Provide the (x, y) coordinate of the cell's center where the given text is located.  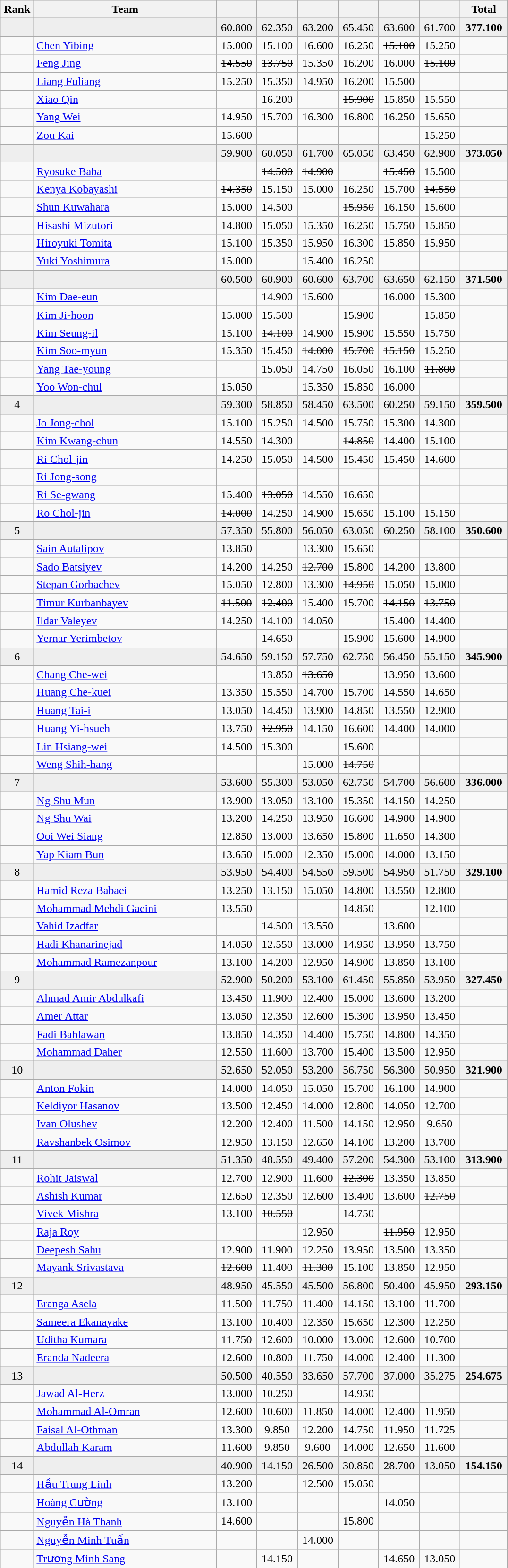
Lin Hsiang-wei (125, 746)
11.725 (440, 1430)
56.450 (399, 656)
12.750 (440, 1196)
Ri Se-gwang (125, 494)
63.050 (358, 531)
14.450 (277, 710)
254.675 (483, 1376)
45.950 (440, 1286)
Chen Yibing (125, 45)
Jo Jong-chol (125, 423)
Yernar Yerimbetov (125, 639)
10.250 (277, 1394)
65.450 (358, 27)
52.900 (237, 980)
14.700 (318, 692)
62.900 (440, 153)
Kenya Kobayashi (125, 189)
40.900 (237, 1466)
Hầu Trung Linh (125, 1484)
Ro Chol-jin (125, 512)
Chang Che-wei (125, 674)
11.650 (399, 836)
9 (17, 980)
10.400 (277, 1321)
11.800 (440, 369)
13.250 (237, 890)
40.550 (277, 1376)
16.650 (358, 494)
12.850 (237, 836)
Vahid Izadfar (125, 926)
Stepan Gorbachev (125, 585)
60.050 (277, 153)
Xiao Qin (125, 99)
Mohammad Al-Omran (125, 1412)
10.600 (277, 1412)
55.850 (399, 980)
37.000 (399, 1376)
Keldiyor Hasanov (125, 1106)
Ravshanbek Osimov (125, 1142)
Yap Kiam Bun (125, 854)
377.100 (483, 27)
Yang Wei (125, 117)
10 (17, 1070)
Hiroyuki Tomita (125, 243)
Mohammad Daher (125, 1052)
4 (17, 405)
Ivan Olushev (125, 1124)
56.600 (440, 782)
63.700 (358, 279)
Huang Tai-i (125, 710)
54.400 (277, 872)
Fadi Bahlawan (125, 1034)
Ooi Wei Siang (125, 836)
55.800 (277, 531)
58.850 (277, 405)
26.500 (318, 1466)
373.050 (483, 153)
Raja Roy (125, 1232)
56.800 (358, 1286)
57.750 (318, 656)
57.350 (237, 531)
327.450 (483, 980)
Trương Minh Sang (125, 1559)
154.150 (483, 1466)
59.500 (358, 872)
11 (17, 1160)
9.600 (318, 1448)
Ashish Kumar (125, 1196)
Ryosuke Baba (125, 171)
Hadi Khanarinejad (125, 944)
Abdullah Karam (125, 1448)
Kim Kwang-chun (125, 441)
55.300 (277, 782)
Ng Shu Wai (125, 818)
57.200 (358, 1160)
52.650 (237, 1070)
9.650 (440, 1124)
Sain Autalipov (125, 549)
Eranga Asela (125, 1304)
57.700 (358, 1376)
50.950 (440, 1070)
Yuki Yoshimura (125, 261)
48.950 (237, 1286)
59.900 (237, 153)
12.500 (318, 1484)
Sado Batsiyev (125, 567)
350.600 (483, 531)
Uditha Kumara (125, 1339)
Hisashi Mizutori (125, 225)
321.900 (483, 1070)
Rohit Jaiswal (125, 1178)
Ildar Valeyev (125, 621)
50.500 (237, 1376)
55.150 (440, 656)
336.000 (483, 782)
60.500 (237, 279)
50.200 (277, 980)
54.650 (237, 656)
Timur Kurbanbayev (125, 603)
56.300 (399, 1070)
61.450 (358, 980)
11.850 (318, 1412)
329.100 (483, 872)
28.700 (399, 1466)
10.000 (318, 1339)
60.800 (237, 27)
30.850 (358, 1466)
Zou Kai (125, 135)
16.150 (399, 207)
54.950 (399, 872)
Ri Chol-jin (125, 459)
Ng Shu Mun (125, 801)
Yang Tae-young (125, 369)
45.550 (277, 1286)
62.150 (440, 279)
Shun Kuwahara (125, 207)
Huang Che-kuei (125, 692)
359.500 (483, 405)
13.400 (358, 1196)
Sameera Ekanayake (125, 1321)
Amer Attar (125, 1016)
Anton Fokin (125, 1088)
16.050 (358, 369)
49.400 (318, 1160)
12.450 (277, 1106)
52.050 (277, 1070)
Eranda Nadeera (125, 1357)
Mohammad Ramezanpour (125, 962)
Huang Yi-hsueh (125, 728)
Feng Jing (125, 63)
5 (17, 531)
Yoo Won-chul (125, 387)
10.550 (277, 1214)
12.100 (440, 908)
54.550 (318, 872)
Jawad Al-Herz (125, 1394)
Weng Shih-hang (125, 764)
58.100 (440, 531)
7 (17, 782)
Liang Fuliang (125, 81)
Total (483, 9)
13 (17, 1376)
Ahmad Amir Abdulkafi (125, 998)
10.800 (277, 1357)
293.150 (483, 1286)
Hoàng Cường (125, 1502)
Kim Ji-hoon (125, 315)
51.750 (440, 872)
Faisal Al-Othman (125, 1430)
11.700 (440, 1304)
6 (17, 656)
54.300 (399, 1160)
Mohammad Mehdi Gaeini (125, 908)
Mayank Srivastava (125, 1268)
16.800 (358, 117)
54.700 (399, 782)
53.600 (237, 782)
62.350 (277, 27)
56.750 (358, 1070)
58.450 (318, 405)
51.350 (237, 1160)
59.300 (237, 405)
371.500 (483, 279)
63.450 (399, 153)
Deepesh Sahu (125, 1250)
Kim Soo-myun (125, 351)
12 (17, 1286)
53.200 (318, 1070)
Rank (17, 9)
313.900 (483, 1160)
33.650 (318, 1376)
63.200 (318, 27)
60.900 (277, 279)
63.500 (358, 405)
45.500 (318, 1286)
60.600 (318, 279)
8 (17, 872)
65.050 (358, 153)
Team (125, 9)
48.550 (277, 1160)
345.900 (483, 656)
63.600 (399, 27)
53.050 (318, 782)
Nguyễn Hà Thanh (125, 1521)
Kim Dae-eun (125, 297)
35.275 (440, 1376)
50.400 (399, 1286)
Ri Jong-song (125, 477)
Nguyễn Minh Tuấn (125, 1540)
10.700 (440, 1339)
63.650 (399, 279)
Kim Seung-il (125, 333)
13.800 (440, 567)
56.050 (318, 531)
Vivek Mishra (125, 1214)
Hamid Reza Babaei (125, 890)
14 (17, 1466)
